Scan for the cell matching the given text and deliver its (X, Y) coordinate at center. 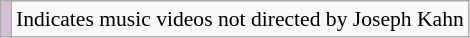
Indicates music videos not directed by Joseph Kahn (240, 19)
